Identify which cell holds the provided text, then report its (X, Y) central coordinate. 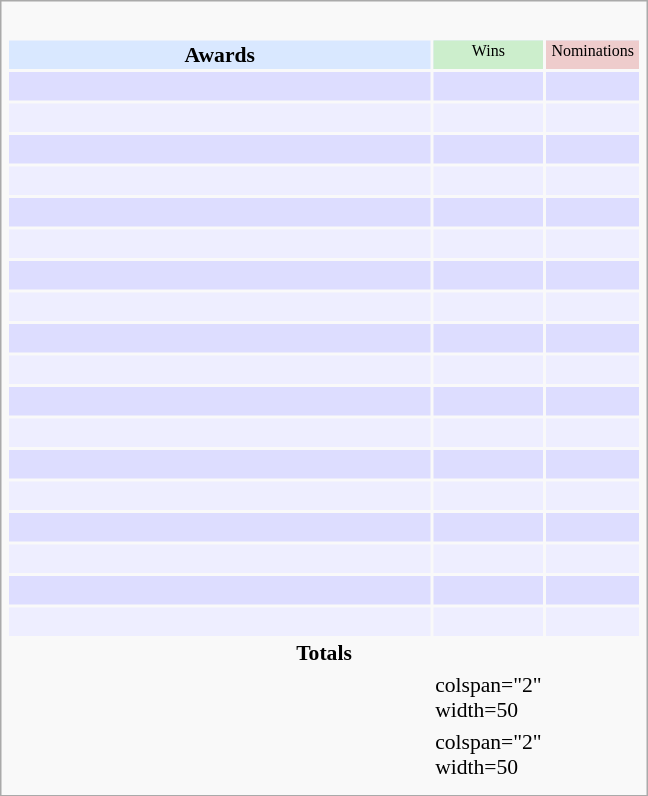
Awards (220, 54)
Wins (489, 54)
Nominations (592, 54)
Totals (324, 653)
